Extract the [X, Y] coordinate from the center of the cell holding the provided text.  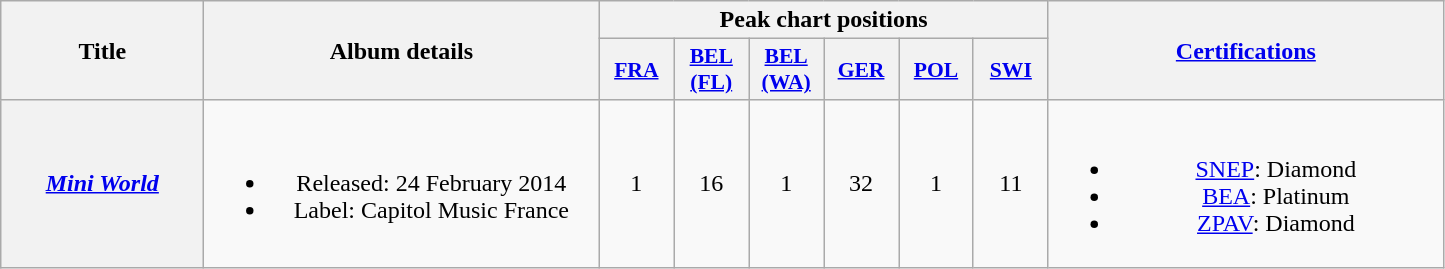
GER [862, 70]
16 [712, 184]
SNEP: DiamondBEA: PlatinumZPAV: Diamond [1246, 184]
32 [862, 184]
Released: 24 February 2014Label: Capitol Music France [402, 184]
Album details [402, 50]
BEL(WA) [786, 70]
Mini World [102, 184]
Certifications [1246, 50]
FRA [636, 70]
SWI [1010, 70]
POL [936, 70]
Peak chart positions [824, 20]
11 [1010, 184]
Title [102, 50]
BEL(FL) [712, 70]
